Return the [x, y] coordinate for the center point of the cell that contains the specified text.  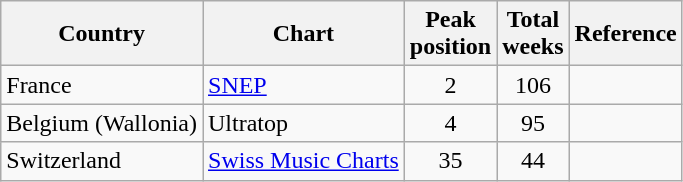
106 [533, 85]
Swiss Music Charts [303, 161]
Peakposition [450, 34]
Totalweeks [533, 34]
France [102, 85]
95 [533, 123]
4 [450, 123]
44 [533, 161]
2 [450, 85]
Chart [303, 34]
Reference [626, 34]
Switzerland [102, 161]
Belgium (Wallonia) [102, 123]
Ultratop [303, 123]
Country [102, 34]
35 [450, 161]
SNEP [303, 85]
